Extract the [X, Y] coordinate from the center of the cell holding the provided text.  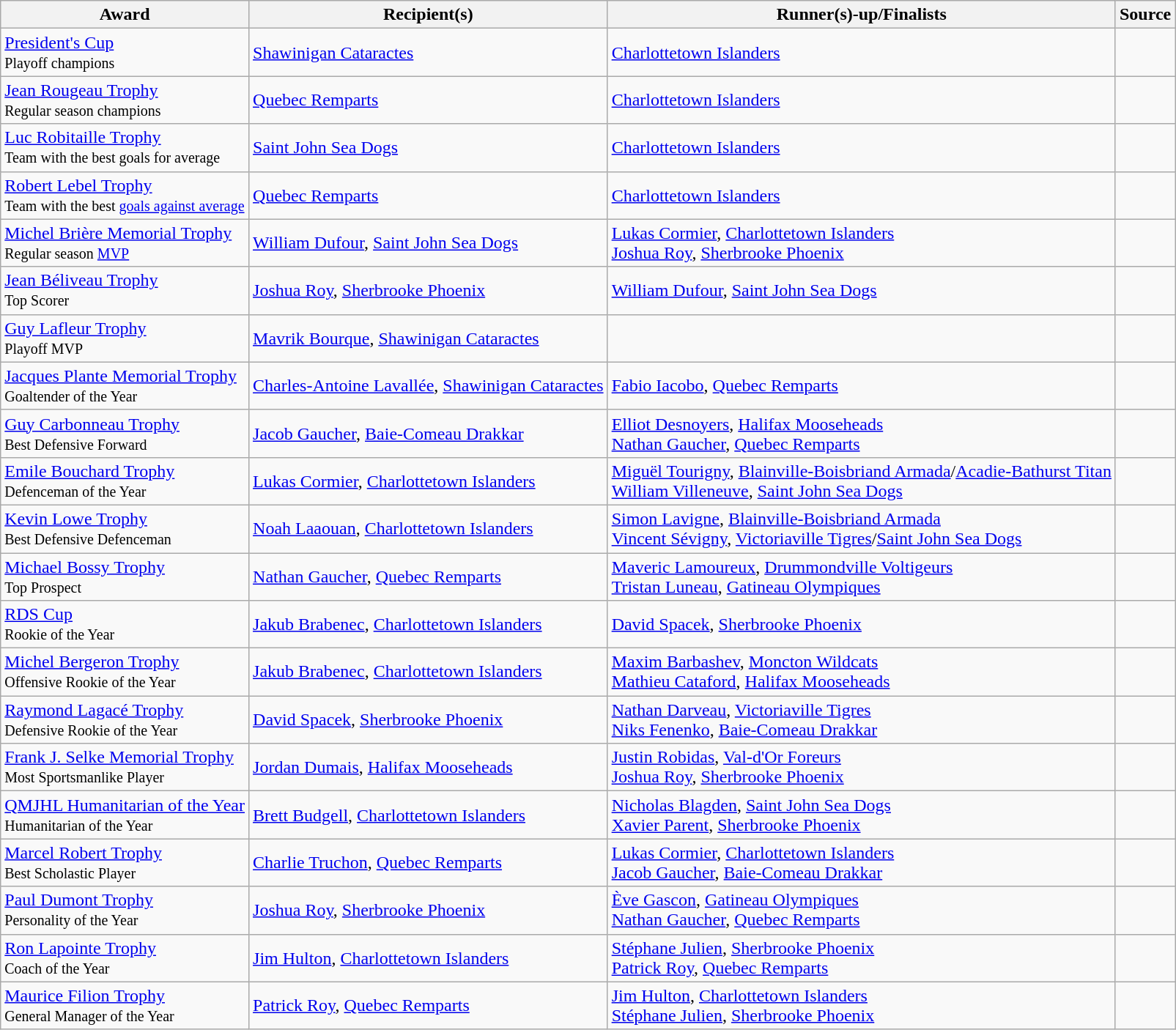
Charlie Truchon, Quebec Remparts [429, 863]
Justin Robidas, Val-d'Or Foreurs Joshua Roy, Sherbrooke Phoenix [862, 768]
Saint John Sea Dogs [429, 148]
Maurice Filion TrophyGeneral Manager of the Year [125, 1005]
Marcel Robert TrophyBest Scholastic Player [125, 863]
Jim Hulton, Charlottetown Islanders [429, 958]
Luc Robitaille TrophyTeam with the best goals for average [125, 148]
Michael Bossy TrophyTop Prospect [125, 576]
Noah Laaouan, Charlottetown Islanders [429, 529]
Lukas Cormier, Charlottetown Islanders [429, 481]
Lukas Cormier, Charlottetown Islanders Jacob Gaucher, Baie-Comeau Drakkar [862, 863]
Nathan Gaucher, Quebec Remparts [429, 576]
Brett Budgell, Charlottetown Islanders [429, 815]
Source [1144, 15]
Fabio Iacobo, Quebec Remparts [862, 385]
Nathan Darveau, Victoriaville Tigres Niks Fenenko, Baie-Comeau Drakkar [862, 719]
Michel Bergeron TrophyOffensive Rookie of the Year [125, 673]
Jacob Gaucher, Baie-Comeau Drakkar [429, 434]
Simon Lavigne, Blainville-Boisbriand Armada Vincent Sévigny, Victoriaville Tigres/Saint John Sea Dogs [862, 529]
Paul Dumont TrophyPersonality of the Year [125, 910]
Robert Lebel TrophyTeam with the best goals against average [125, 195]
Recipient(s) [429, 15]
Kevin Lowe TrophyBest Defensive Defenceman [125, 529]
Miguël Tourigny, Blainville-Boisbriand Armada/Acadie-Bathurst Titan William Villeneuve, Saint John Sea Dogs [862, 481]
Raymond Lagacé TrophyDefensive Rookie of the Year [125, 719]
Mavrik Bourque, Shawinigan Cataractes [429, 338]
Maxim Barbashev, Moncton Wildcats Mathieu Cataford, Halifax Mooseheads [862, 673]
Frank J. Selke Memorial TrophyMost Sportsmanlike Player [125, 768]
Jordan Dumais, Halifax Mooseheads [429, 768]
Charles-Antoine Lavallée, Shawinigan Cataractes [429, 385]
Jean Béliveau TrophyTop Scorer [125, 290]
QMJHL Humanitarian of the YearHumanitarian of the Year [125, 815]
Nicholas Blagden, Saint John Sea Dogs Xavier Parent, Sherbrooke Phoenix [862, 815]
Guy Carbonneau TrophyBest Defensive Forward [125, 434]
Jean Rougeau TrophyRegular season champions [125, 100]
Guy Lafleur TrophyPlayoff MVP [125, 338]
Lukas Cormier, Charlottetown Islanders Joshua Roy, Sherbrooke Phoenix [862, 243]
Emile Bouchard TrophyDefenceman of the Year [125, 481]
Jacques Plante Memorial TrophyGoaltender of the Year [125, 385]
Jim Hulton, Charlottetown Islanders Stéphane Julien, Sherbrooke Phoenix [862, 1005]
Ron Lapointe TrophyCoach of the Year [125, 958]
Shawinigan Cataractes [429, 53]
Elliot Desnoyers, Halifax Mooseheads Nathan Gaucher, Quebec Remparts [862, 434]
Award [125, 15]
Michel Brière Memorial TrophyRegular season MVP [125, 243]
Stéphane Julien, Sherbrooke Phoenix Patrick Roy, Quebec Remparts [862, 958]
Ève Gascon, Gatineau Olympiques Nathan Gaucher, Quebec Remparts [862, 910]
RDS CupRookie of the Year [125, 624]
Runner(s)-up/Finalists [862, 15]
Maveric Lamoureux, Drummondville Voltigeurs Tristan Luneau, Gatineau Olympiques [862, 576]
President's CupPlayoff champions [125, 53]
Patrick Roy, Quebec Remparts [429, 1005]
